Locate the cell with the specified text and output its [x, y] center coordinate. 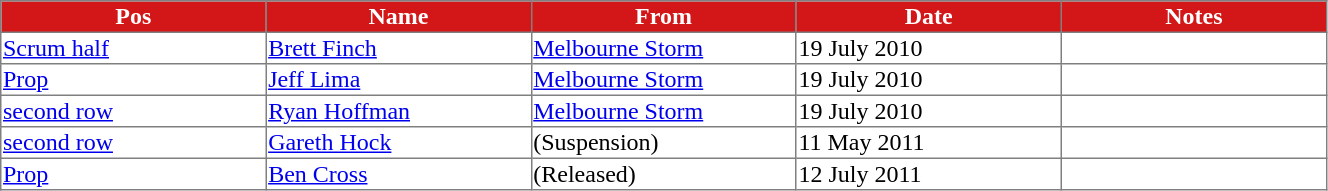
12 July 2011 [928, 174]
Ryan Hoffman [398, 111]
Brett Finch [398, 48]
From [664, 17]
Name [398, 17]
Gareth Hock [398, 143]
Jeff Lima [398, 80]
(Released) [664, 174]
Pos [134, 17]
(Suspension) [664, 143]
Notes [1194, 17]
Scrum half [134, 48]
Date [928, 17]
Ben Cross [398, 174]
11 May 2011 [928, 143]
